From the cell containing the given text, extract its center point as (X, Y) coordinate. 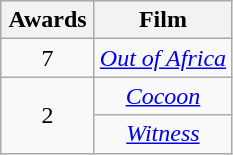
2 (48, 115)
Cocoon (162, 96)
Witness (162, 134)
Out of Africa (162, 58)
Film (162, 20)
Awards (48, 20)
7 (48, 58)
